For the text-containing cell, return its midpoint in (x, y) coordinate format. 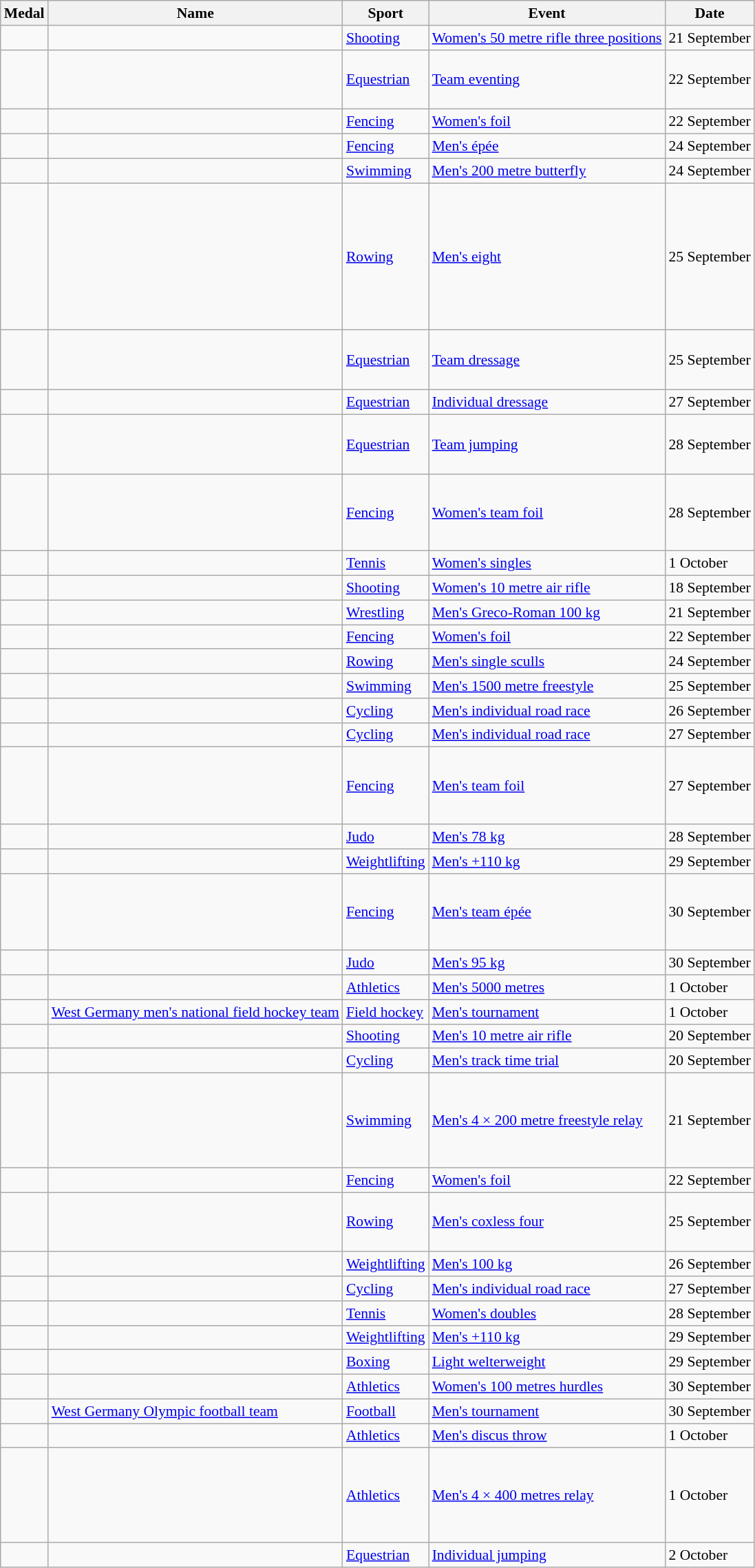
Field hockey (385, 1012)
Men's discus throw (547, 1436)
Individual dressage (547, 402)
Light welterweight (547, 1362)
Men's Greco-Roman 100 kg (547, 612)
Women's singles (547, 563)
Medal (25, 13)
Men's 4 × 200 metre freestyle relay (547, 1121)
Men's 1500 metre freestyle (547, 686)
Event (547, 13)
Men's épée (547, 147)
Men's 10 metre air rifle (547, 1036)
Team dressage (547, 361)
Individual jumping (547, 1555)
Men's 95 kg (547, 963)
West Germany men's national field hockey team (195, 1012)
18 September (709, 588)
Men's track time trial (547, 1061)
2 October (709, 1555)
Sport (385, 13)
Men's 100 kg (547, 1265)
Wrestling (385, 612)
Men's 4 × 400 metres relay (547, 1496)
Name (195, 13)
Date (709, 13)
Men's coxless four (547, 1222)
Men's team épée (547, 912)
Men's eight (547, 257)
Men's 78 kg (547, 837)
Men's single sculls (547, 662)
West Germany Olympic football team (195, 1411)
Football (385, 1411)
Men's team foil (547, 786)
Women's team foil (547, 513)
Boxing (385, 1362)
Women's 50 metre rifle three positions (547, 38)
Men's 200 metre butterfly (547, 171)
Team jumping (547, 444)
Women's 100 metres hurdles (547, 1387)
Men's 5000 metres (547, 987)
Women's 10 metre air rifle (547, 588)
Team eventing (547, 80)
Women's doubles (547, 1313)
